From the cell containing the given text, extract its center point as (X, Y) coordinate. 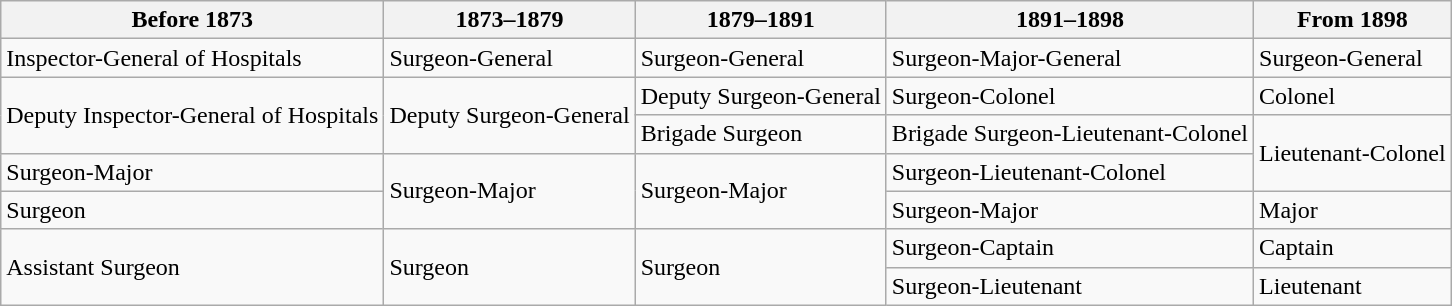
From 1898 (1353, 20)
Brigade Surgeon-Lieutenant-Colonel (1070, 134)
Assistant Surgeon (192, 267)
Lieutenant (1353, 286)
1873–1879 (510, 20)
Before 1873 (192, 20)
Surgeon-Captain (1070, 248)
Surgeon-Lieutenant (1070, 286)
Surgeon-Lieutenant-Colonel (1070, 172)
Captain (1353, 248)
1879–1891 (760, 20)
Colonel (1353, 96)
1891–1898 (1070, 20)
Surgeon-Colonel (1070, 96)
Surgeon-Major-General (1070, 58)
Major (1353, 210)
Inspector-General of Hospitals (192, 58)
Deputy Inspector-General of Hospitals (192, 115)
Lieutenant-Colonel (1353, 153)
Brigade Surgeon (760, 134)
